Locate the cell with the specified text and output its [x, y] center coordinate. 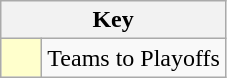
Key [114, 20]
Teams to Playoffs [134, 58]
